Capture the cell that displays the provided text and extract its (x, y) central coordinate. 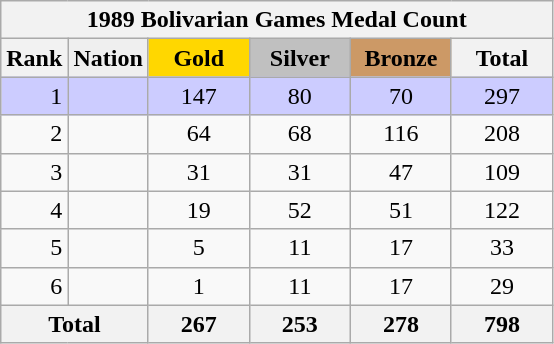
267 (198, 324)
208 (502, 134)
116 (400, 134)
70 (400, 96)
278 (400, 324)
64 (198, 134)
4 (34, 210)
147 (198, 96)
798 (502, 324)
Nation (108, 58)
52 (300, 210)
109 (502, 172)
Rank (34, 58)
80 (300, 96)
297 (502, 96)
6 (34, 286)
33 (502, 248)
51 (400, 210)
Bronze (400, 58)
68 (300, 134)
Gold (198, 58)
47 (400, 172)
2 (34, 134)
19 (198, 210)
29 (502, 286)
Silver (300, 58)
1989 Bolivarian Games Medal Count (277, 20)
3 (34, 172)
253 (300, 324)
122 (502, 210)
